Pinpoint the cell where the given text exists, returning its [x, y] midpoint coordinate. 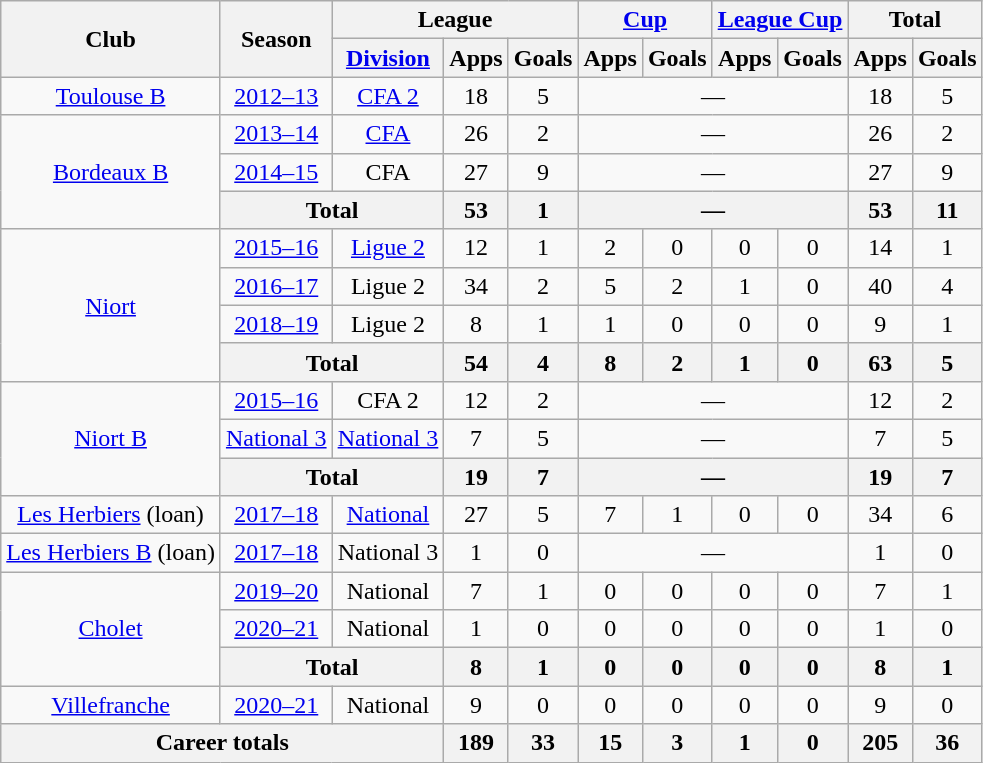
2012–13 [276, 96]
Villefranche [111, 705]
Les Herbiers B (loan) [111, 553]
40 [880, 286]
Toulouse B [111, 96]
14 [880, 248]
Les Herbiers (loan) [111, 515]
6 [947, 515]
Cholet [111, 629]
36 [947, 743]
15 [610, 743]
205 [880, 743]
63 [880, 362]
11 [947, 210]
Cup [645, 20]
Niort B [111, 438]
2014–15 [276, 172]
League [455, 20]
Niort [111, 305]
54 [476, 362]
Bordeaux B [111, 172]
2016–17 [276, 286]
2019–20 [276, 591]
33 [543, 743]
Club [111, 39]
Division [388, 58]
League Cup [780, 20]
2018–19 [276, 324]
2013–14 [276, 134]
Career totals [222, 743]
3 [677, 743]
189 [476, 743]
Season [276, 39]
